Locate the cell with the specified text and output its (X, Y) center coordinate. 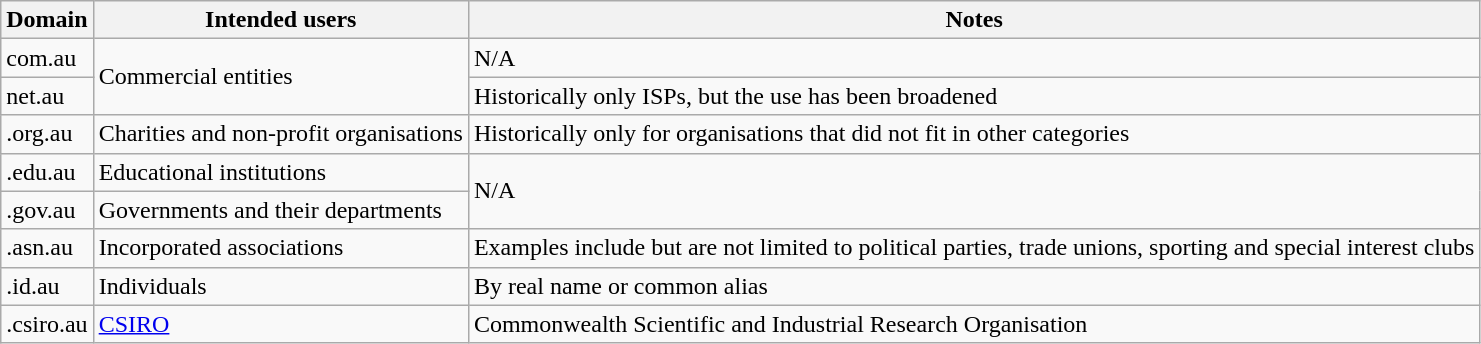
Intended users (280, 20)
Educational institutions (280, 172)
Charities and non-profit organisations (280, 134)
net.au (47, 96)
Notes (974, 20)
.asn.au (47, 248)
Commonwealth Scientific and Industrial Research Organisation (974, 324)
.csiro.au (47, 324)
Historically only ISPs, but the use has been broadened (974, 96)
com.au (47, 58)
Incorporated associations (280, 248)
.id.au (47, 286)
.gov.au (47, 210)
Commercial entities (280, 77)
.org.au (47, 134)
Individuals (280, 286)
Examples include but are not limited to political parties, trade unions, sporting and special interest clubs (974, 248)
.edu.au (47, 172)
CSIRO (280, 324)
Historically only for organisations that did not fit in other categories (974, 134)
Governments and their departments (280, 210)
Domain (47, 20)
By real name or common alias (974, 286)
